Find where the given text appears and provide that cell's center as [X, Y] coordinate. 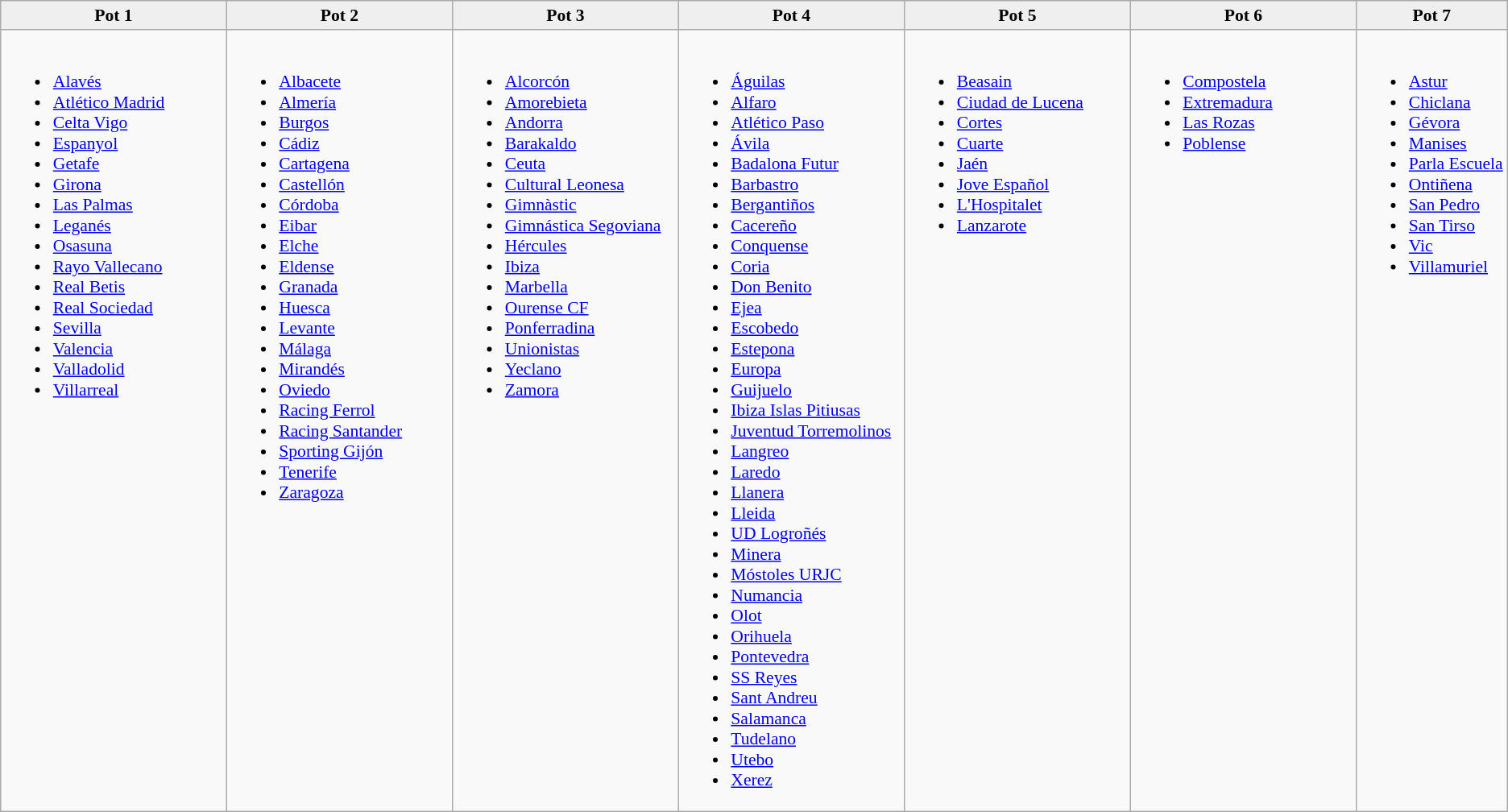
AlavésAtlético MadridCelta VigoEspanyolGetafeGironaLas PalmasLeganésOsasunaRayo VallecanoReal BetisReal SociedadSevillaValenciaValladolidVillarreal [114, 420]
Pot 2 [339, 15]
Pot 1 [114, 15]
Pot 3 [565, 15]
AsturChiclanaGévoraManisesParla EscuelaOntiñenaSan PedroSan TirsoVicVillamuriel [1432, 420]
BeasainCiudad de LucenaCortesCuarteJaénJove EspañolL'HospitaletLanzarote [1017, 420]
Pot 5 [1017, 15]
CompostelaExtremaduraLas RozasPoblense [1243, 420]
Pot 4 [791, 15]
Pot 6 [1243, 15]
Pot 7 [1432, 15]
